Locate the cell with the specified text and output its (X, Y) center coordinate. 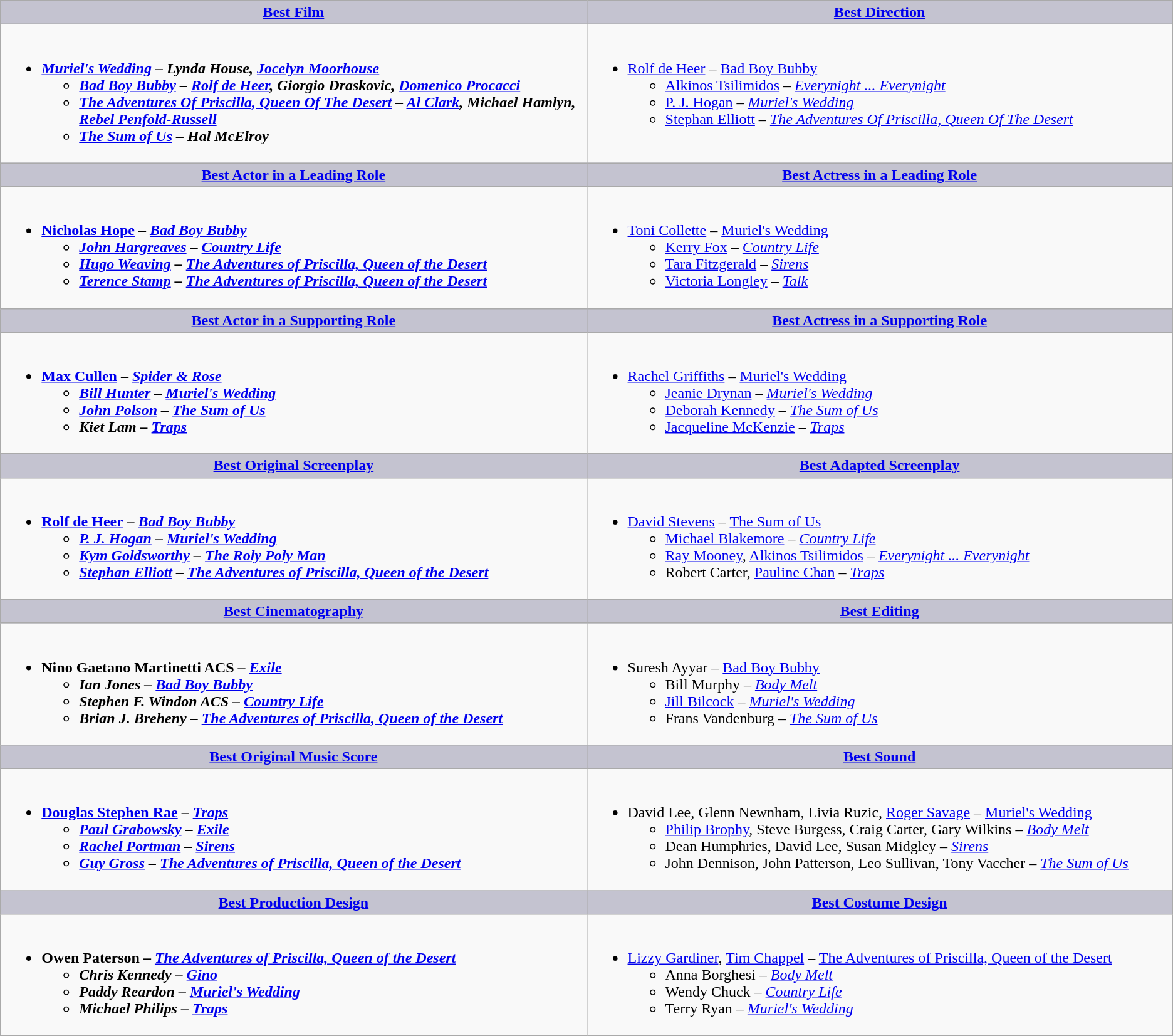
Best Actor in a Leading Role (293, 175)
Best Costume Design (880, 902)
Best Production Design (293, 902)
Best Film (293, 13)
Best Editing (880, 611)
Best Adapted Screenplay (880, 466)
Douglas Stephen Rae – TrapsPaul Grabowsky – ExileRachel Portman – SirensGuy Gross – The Adventures of Priscilla, Queen of the Desert (293, 829)
Best Actor in a Supporting Role (293, 320)
Best Actress in a Supporting Role (880, 320)
Best Direction (880, 13)
Best Cinematography (293, 611)
Best Sound (880, 756)
Max Cullen – Spider & RoseBill Hunter – Muriel's WeddingJohn Polson – The Sum of UsKiet Lam – Traps (293, 393)
Rachel Griffiths – Muriel's WeddingJeanie Drynan – Muriel's WeddingDeborah Kennedy – The Sum of UsJacqueline McKenzie – Traps (880, 393)
Toni Collette – Muriel's WeddingKerry Fox – Country LifeTara Fitzgerald – SirensVictoria Longley – Talk (880, 248)
Suresh Ayyar – Bad Boy BubbyBill Murphy – Body MeltJill Bilcock – Muriel's WeddingFrans Vandenburg – The Sum of Us (880, 684)
Best Actress in a Leading Role (880, 175)
Best Original Screenplay (293, 466)
Best Original Music Score (293, 756)
Owen Paterson – The Adventures of Priscilla, Queen of the DesertChris Kennedy – GinoPaddy Reardon – Muriel's WeddingMichael Philips – Traps (293, 975)
